Return the (X, Y) coordinate for the center point of the cell that contains the specified text.  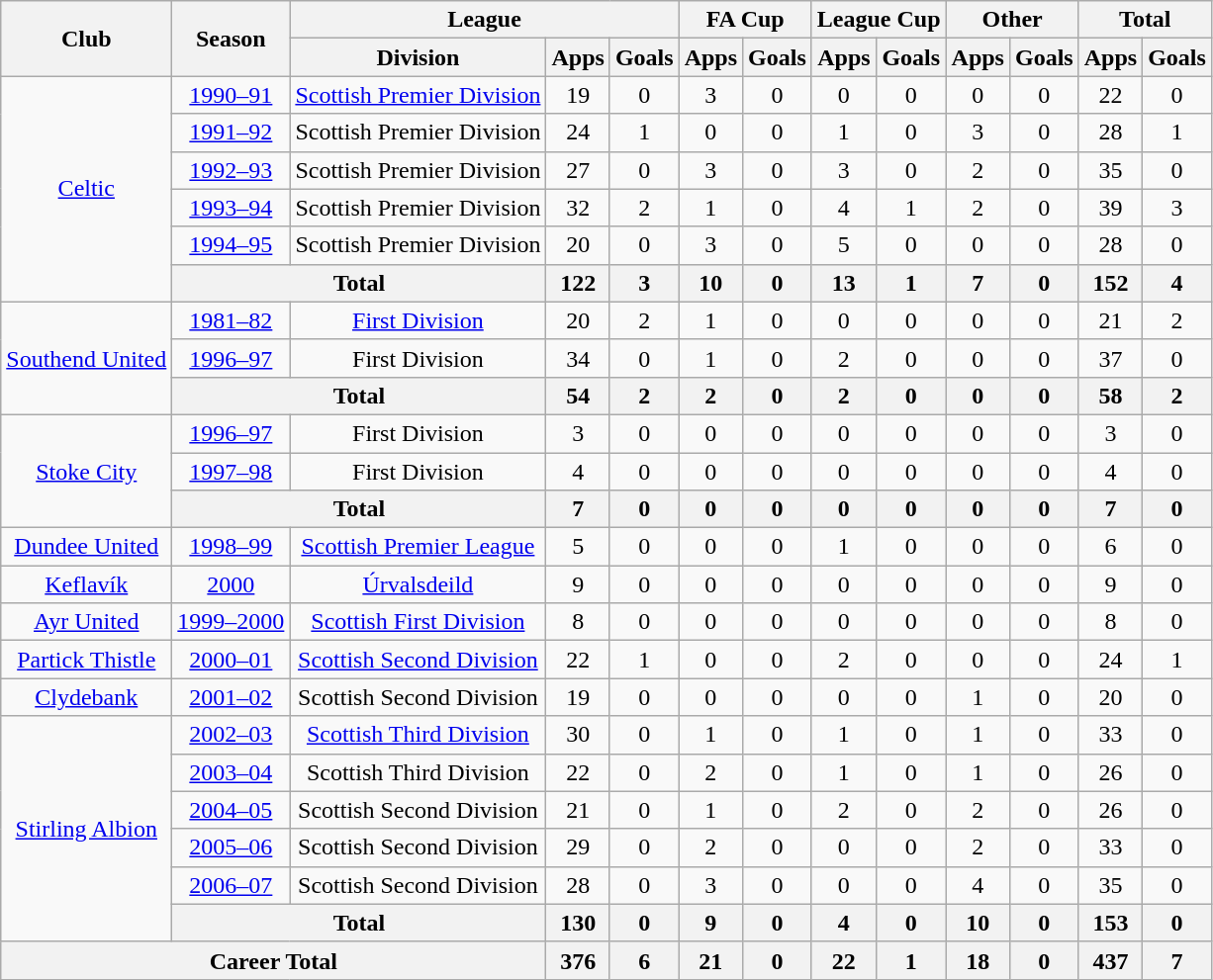
130 (578, 923)
1993–94 (232, 208)
Southend United (87, 358)
League (485, 20)
Scottish First Division (418, 622)
League Cup (879, 20)
2003–04 (232, 772)
32 (578, 208)
13 (843, 283)
1990–91 (232, 95)
Úrvalsdeild (418, 584)
1997–98 (232, 472)
1999–2000 (232, 622)
2000–01 (232, 660)
Keflavík (87, 584)
1998–99 (232, 547)
34 (578, 358)
Other (1012, 20)
2004–05 (232, 810)
29 (578, 847)
Stoke City (87, 471)
Clydebank (87, 697)
27 (578, 170)
376 (578, 960)
54 (578, 396)
Ayr United (87, 622)
1994–95 (232, 245)
153 (1110, 923)
Scottish Premier League (418, 547)
2001–02 (232, 697)
Celtic (87, 189)
FA Cup (745, 20)
122 (578, 283)
Season (232, 39)
2000 (232, 584)
2002–03 (232, 735)
Club (87, 39)
39 (1110, 208)
2005–06 (232, 847)
30 (578, 735)
1991–92 (232, 133)
Stirling Albion (87, 829)
1981–82 (232, 320)
2006–07 (232, 885)
18 (978, 960)
Partick Thistle (87, 660)
37 (1110, 358)
Dundee United (87, 547)
58 (1110, 396)
Division (418, 57)
Career Total (273, 960)
152 (1110, 283)
1992–93 (232, 170)
437 (1110, 960)
